From the cell containing the given text, extract its center point as [x, y] coordinate. 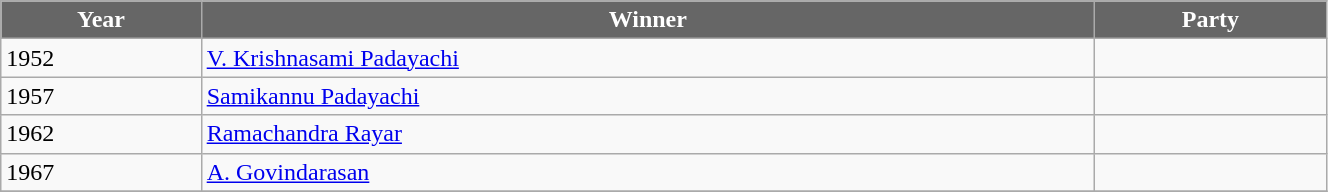
A. Govindarasan [648, 172]
Year [101, 20]
Winner [648, 20]
Party [1210, 20]
V. Krishnasami Padayachi [648, 58]
1967 [101, 172]
1962 [101, 134]
1957 [101, 96]
Samikannu Padayachi [648, 96]
Ramachandra Rayar [648, 134]
1952 [101, 58]
